For the text-containing cell, return its midpoint in [x, y] coordinate format. 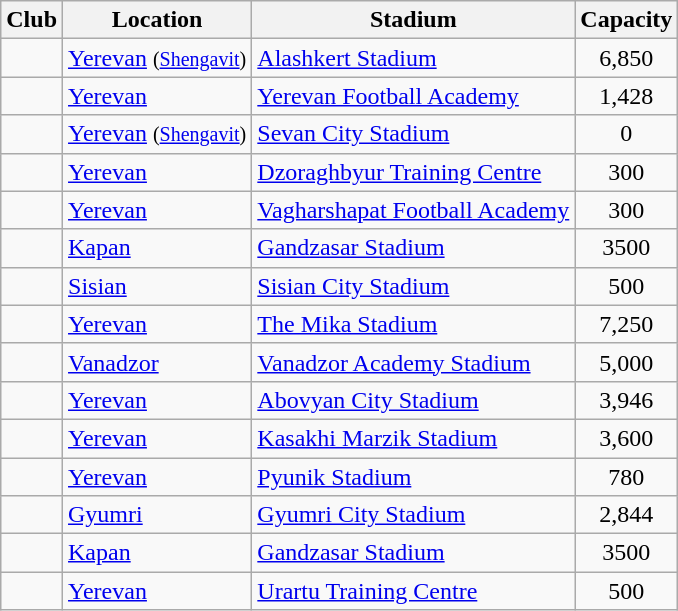
Gyumri City Stadium [414, 515]
3,600 [626, 438]
Vagharshapat Football Academy [414, 210]
5,000 [626, 362]
7,250 [626, 324]
780 [626, 477]
Sisian City Stadium [414, 286]
Capacity [626, 20]
Alashkert Stadium [414, 58]
The Mika Stadium [414, 324]
Sisian [158, 286]
3,946 [626, 400]
Gyumri [158, 515]
2,844 [626, 515]
6,850 [626, 58]
Sevan City Stadium [414, 134]
Club [32, 20]
Location [158, 20]
1,428 [626, 96]
Yerevan Football Academy [414, 96]
Vanadzor [158, 362]
Stadium [414, 20]
Dzoraghbyur Training Centre [414, 172]
Urartu Training Centre [414, 591]
Vanadzor Academy Stadium [414, 362]
Kasakhi Marzik Stadium [414, 438]
0 [626, 134]
Pyunik Stadium [414, 477]
Abovyan City Stadium [414, 400]
